Locate the cell with the specified text and output its (x, y) center coordinate. 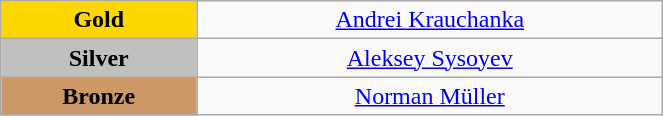
Norman Müller (430, 96)
Bronze (99, 96)
Andrei Krauchanka (430, 20)
Silver (99, 58)
Gold (99, 20)
Aleksey Sysoyev (430, 58)
